Capture the cell that displays the provided text and extract its (X, Y) central coordinate. 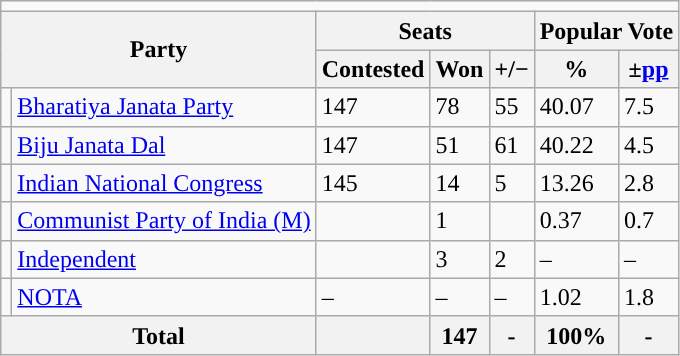
1.02 (576, 297)
Indian National Congress (164, 183)
+/− (512, 69)
3 (460, 259)
13.26 (576, 183)
Independent (164, 259)
0.37 (576, 221)
1.8 (648, 297)
2 (512, 259)
Party (158, 50)
Seats (425, 31)
145 (373, 183)
51 (460, 145)
Won (460, 69)
7.5 (648, 107)
61 (512, 145)
14 (460, 183)
Biju Janata Dal (164, 145)
40.22 (576, 145)
1 (460, 221)
±pp (648, 69)
0.7 (648, 221)
Contested (373, 69)
Total (158, 335)
Communist Party of India (M) (164, 221)
% (576, 69)
NOTA (164, 297)
Bharatiya Janata Party (164, 107)
40.07 (576, 107)
2.8 (648, 183)
5 (512, 183)
Popular Vote (606, 31)
100% (576, 335)
55 (512, 107)
78 (460, 107)
4.5 (648, 145)
